For the text-containing cell, return its midpoint in (x, y) coordinate format. 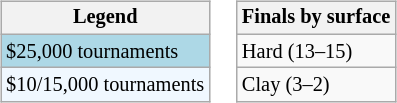
Finals by surface (316, 18)
Clay (3–2) (316, 85)
$25,000 tournaments (105, 51)
Legend (105, 18)
Hard (13–15) (316, 51)
$10/15,000 tournaments (105, 85)
